Output the (x, y) coordinate of the center of the cell containing the given text.  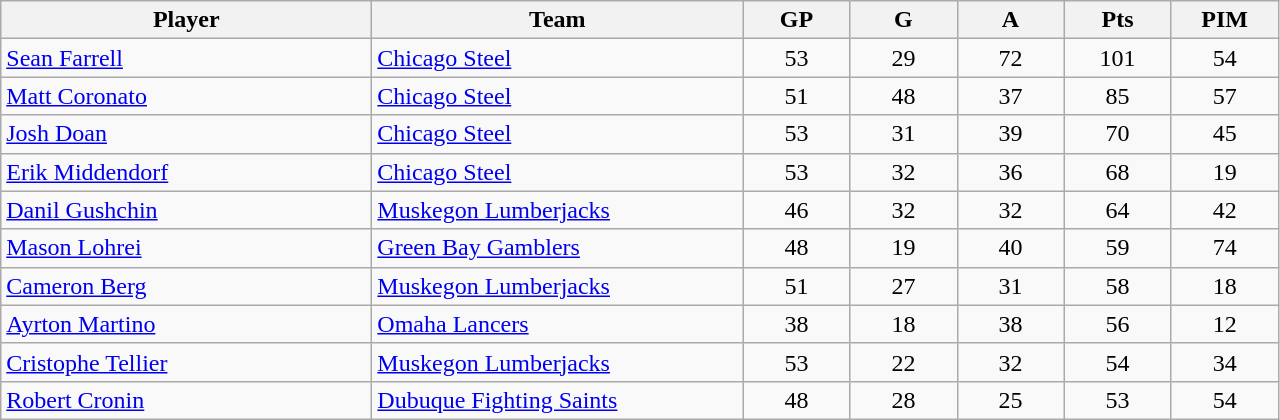
29 (904, 58)
Green Bay Gamblers (558, 248)
Sean Farrell (186, 58)
Erik Middendorf (186, 172)
22 (904, 362)
Player (186, 20)
28 (904, 400)
Ayrton Martino (186, 324)
Team (558, 20)
PIM (1224, 20)
74 (1224, 248)
57 (1224, 96)
27 (904, 286)
Mason Lohrei (186, 248)
25 (1010, 400)
72 (1010, 58)
Danil Gushchin (186, 210)
37 (1010, 96)
101 (1118, 58)
Cristophe Tellier (186, 362)
36 (1010, 172)
64 (1118, 210)
85 (1118, 96)
Dubuque Fighting Saints (558, 400)
42 (1224, 210)
70 (1118, 134)
Matt Coronato (186, 96)
A (1010, 20)
Omaha Lancers (558, 324)
40 (1010, 248)
GP (796, 20)
Pts (1118, 20)
G (904, 20)
46 (796, 210)
Cameron Berg (186, 286)
59 (1118, 248)
56 (1118, 324)
34 (1224, 362)
45 (1224, 134)
58 (1118, 286)
68 (1118, 172)
Josh Doan (186, 134)
12 (1224, 324)
39 (1010, 134)
Robert Cronin (186, 400)
